Pinpoint the cell where the given text exists, returning its [x, y] midpoint coordinate. 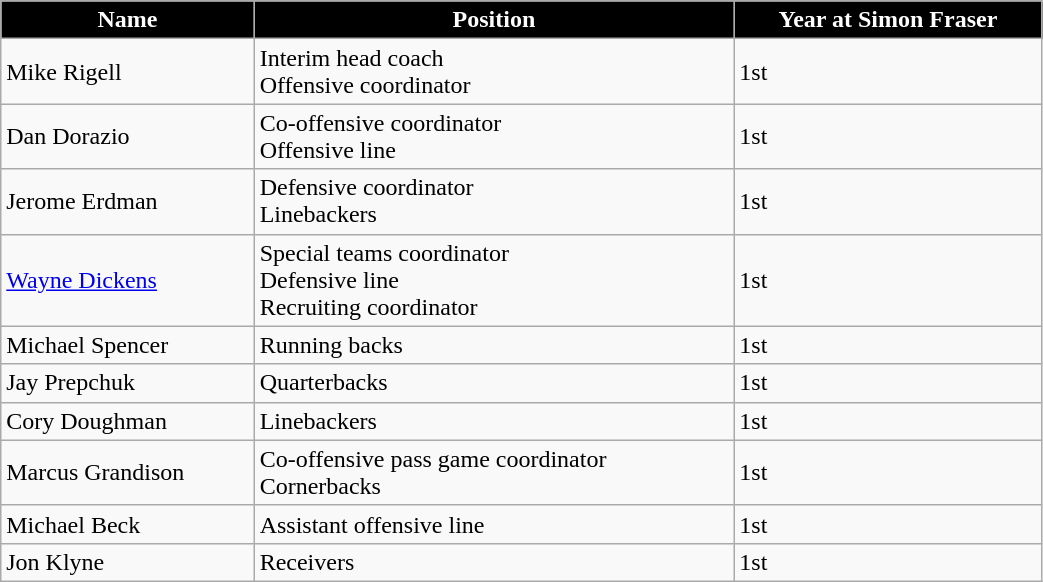
Cory Doughman [128, 421]
Linebackers [494, 421]
Marcus Grandison [128, 472]
Quarterbacks [494, 383]
Michael Spencer [128, 345]
Interim head coachOffensive coordinator [494, 72]
Defensive coordinatorLinebackers [494, 202]
Dan Dorazio [128, 136]
Year at Simon Fraser [888, 20]
Assistant offensive line [494, 524]
Running backs [494, 345]
Jon Klyne [128, 562]
Michael Beck [128, 524]
Name [128, 20]
Mike Rigell [128, 72]
Special teams coordinatorDefensive lineRecruiting coordinator [494, 280]
Receivers [494, 562]
Position [494, 20]
Co-offensive pass game coordinatorCornerbacks [494, 472]
Wayne Dickens [128, 280]
Jay Prepchuk [128, 383]
Jerome Erdman [128, 202]
Co-offensive coordinatorOffensive line [494, 136]
